For the text-containing cell, return its midpoint in [X, Y] coordinate format. 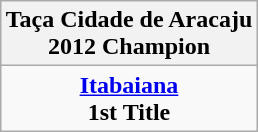
Itabaiana1st Title [129, 98]
Taça Cidade de Aracaju2012 Champion [129, 34]
